Detect which cell encompasses the target text, then output its (X, Y) center coordinate. 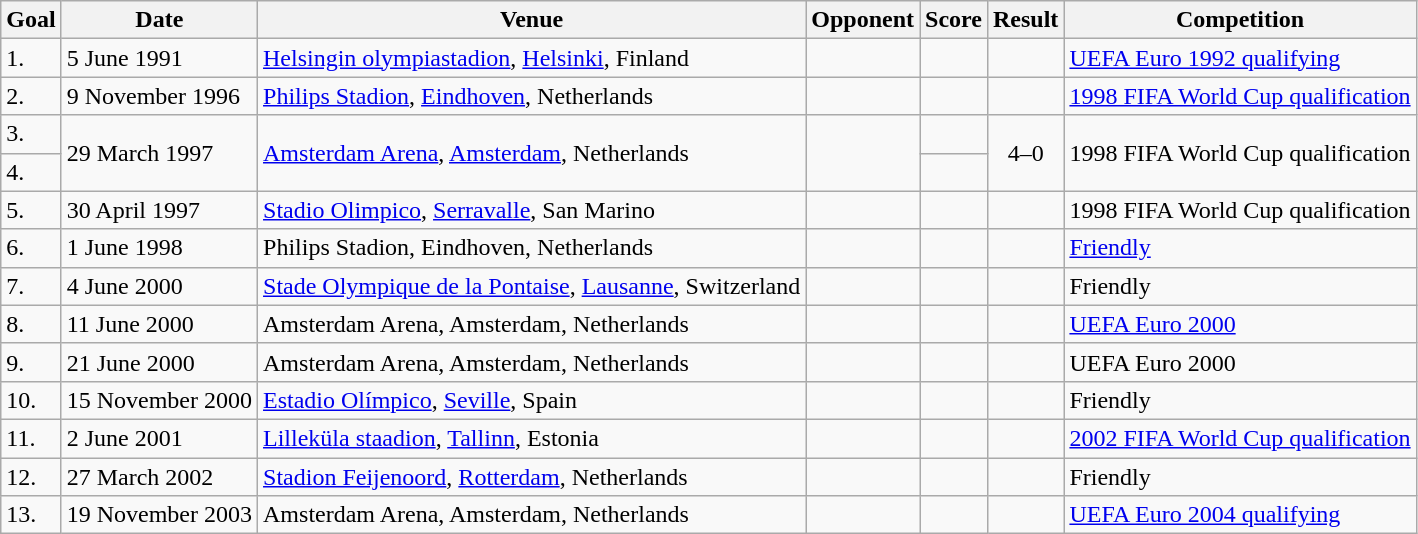
Goal (31, 20)
19 November 2003 (159, 515)
9 November 1996 (159, 96)
13. (31, 515)
1. (31, 58)
27 March 2002 (159, 477)
Competition (1240, 20)
2002 FIFA World Cup qualification (1240, 438)
3. (31, 134)
Opponent (863, 20)
Estadio Olímpico, Seville, Spain (532, 400)
9. (31, 362)
12. (31, 477)
1 June 1998 (159, 248)
29 March 1997 (159, 153)
7. (31, 286)
2. (31, 96)
30 April 1997 (159, 210)
Result (1025, 20)
Stadion Feijenoord, Rotterdam, Netherlands (532, 477)
5 June 1991 (159, 58)
Helsingin olympiastadion, Helsinki, Finland (532, 58)
10. (31, 400)
Lilleküla staadion, Tallinn, Estonia (532, 438)
11 June 2000 (159, 324)
Stadio Olimpico, Serravalle, San Marino (532, 210)
11. (31, 438)
8. (31, 324)
Date (159, 20)
2 June 2001 (159, 438)
Venue (532, 20)
5. (31, 210)
UEFA Euro 1992 qualifying (1240, 58)
UEFA Euro 2004 qualifying (1240, 515)
4–0 (1025, 153)
6. (31, 248)
Stade Olympique de la Pontaise, Lausanne, Switzerland (532, 286)
15 November 2000 (159, 400)
21 June 2000 (159, 362)
Score (954, 20)
4. (31, 172)
4 June 2000 (159, 286)
